For the text-containing cell, return its midpoint in (X, Y) coordinate format. 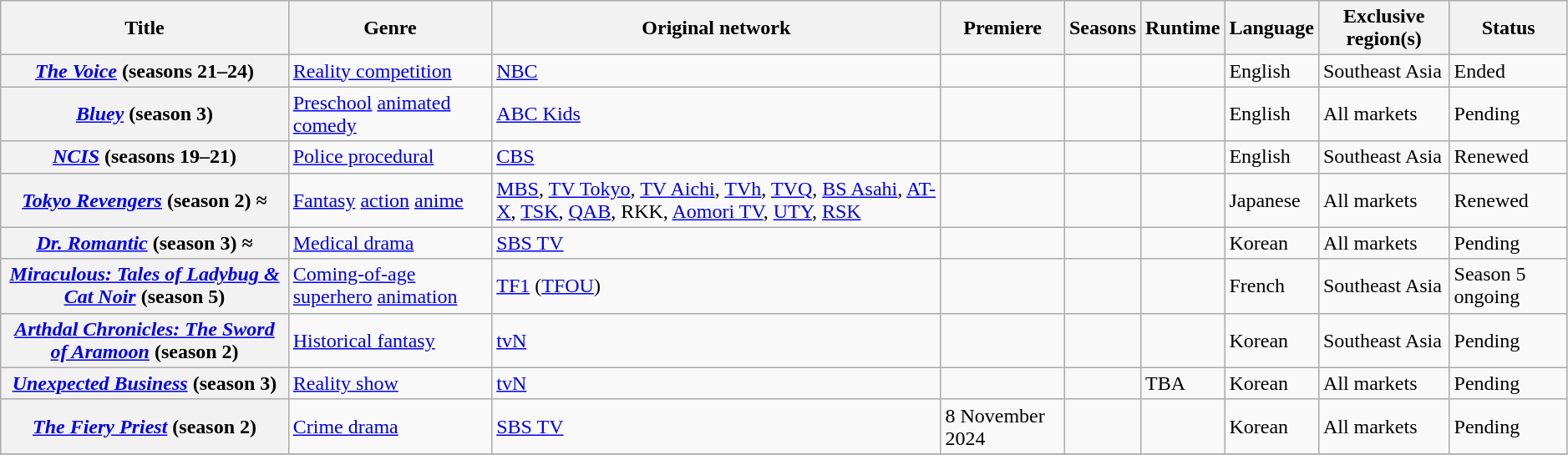
Fantasy action anime (389, 200)
Miraculous: Tales of Ladybug & Cat Noir (season 5) (145, 286)
Crime drama (389, 426)
Preschool animated comedy (389, 114)
Genre (389, 28)
Reality show (389, 383)
ABC Kids (717, 114)
TF1 (TFOU) (717, 286)
Historical fantasy (389, 341)
CBS (717, 157)
Language (1271, 28)
Medical drama (389, 243)
Status (1509, 28)
The Fiery Priest (season 2) (145, 426)
MBS, TV Tokyo, TV Aichi, TVh, TVQ, BS Asahi, AT-X, TSK, QAB, RKK, Aomori TV, UTY, RSK (717, 200)
Seasons (1103, 28)
Bluey (season 3) (145, 114)
Season 5 ongoing (1509, 286)
Title (145, 28)
Runtime (1183, 28)
NCIS (seasons 19–21) (145, 157)
Dr. Romantic (season 3) ≈ (145, 243)
Ended (1509, 71)
Tokyo Revengers (season 2) ≈ (145, 200)
8 November 2024 (1002, 426)
Exclusive region(s) (1383, 28)
Coming-of-age superhero animation (389, 286)
Arthdal Chronicles: The Sword of Aramoon (season 2) (145, 341)
Premiere (1002, 28)
The Voice (seasons 21–24) (145, 71)
Unexpected Business (season 3) (145, 383)
Police procedural (389, 157)
French (1271, 286)
TBA (1183, 383)
Japanese (1271, 200)
Original network (717, 28)
NBC (717, 71)
Reality competition (389, 71)
